For the text-containing cell, return its midpoint in (X, Y) coordinate format. 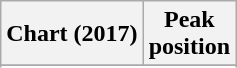
Chart (2017) (72, 34)
Peak position (189, 34)
